Detect which cell encompasses the target text, then output its (x, y) center coordinate. 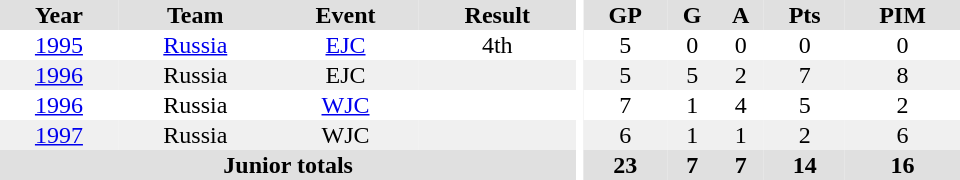
Year (59, 15)
4 (740, 105)
A (740, 15)
16 (902, 165)
Junior totals (288, 165)
1995 (59, 45)
8 (902, 75)
Team (196, 15)
14 (804, 165)
Event (346, 15)
4th (497, 45)
Result (497, 15)
23 (625, 165)
Pts (804, 15)
PIM (902, 15)
1997 (59, 135)
GP (625, 15)
G (692, 15)
